Detect which cell encompasses the target text, then output its [X, Y] center coordinate. 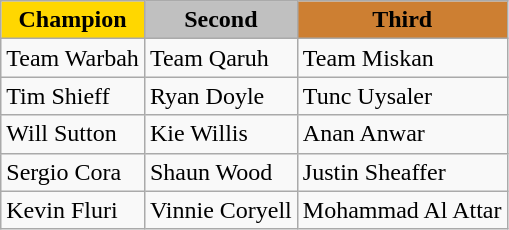
Tim Shieff [73, 96]
Anan Anwar [402, 134]
Shaun Wood [220, 172]
Third [402, 20]
Mohammad Al Attar [402, 210]
Sergio Cora [73, 172]
Ryan Doyle [220, 96]
Team Warbah [73, 58]
Will Sutton [73, 134]
Team Miskan [402, 58]
Second [220, 20]
Team Qaruh [220, 58]
Champion [73, 20]
Kie Willis [220, 134]
Justin Sheaffer [402, 172]
Tunc Uysaler [402, 96]
Vinnie Coryell [220, 210]
Kevin Fluri [73, 210]
